Find where the given text appears and provide that cell's center as [x, y] coordinate. 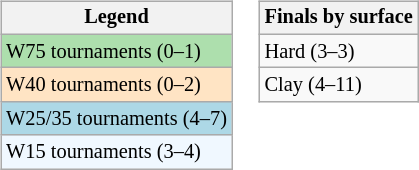
Finals by surface [339, 18]
W25/35 tournaments (4–7) [116, 119]
Clay (4–11) [339, 85]
Legend [116, 18]
W40 tournaments (0–2) [116, 85]
W15 tournaments (3–4) [116, 152]
W75 tournaments (0–1) [116, 51]
Hard (3–3) [339, 51]
